For the text-containing cell, return its midpoint in (x, y) coordinate format. 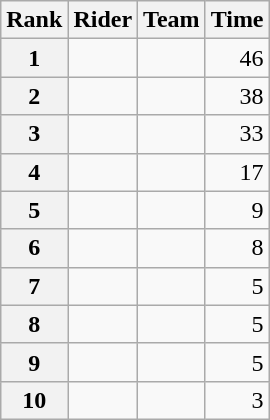
46 (237, 58)
33 (237, 134)
4 (34, 172)
1 (34, 58)
Rider (103, 20)
7 (34, 286)
17 (237, 172)
Team (172, 20)
10 (34, 400)
Rank (34, 20)
Time (237, 20)
2 (34, 96)
6 (34, 248)
38 (237, 96)
